Pinpoint the cell where the given text exists, returning its (X, Y) midpoint coordinate. 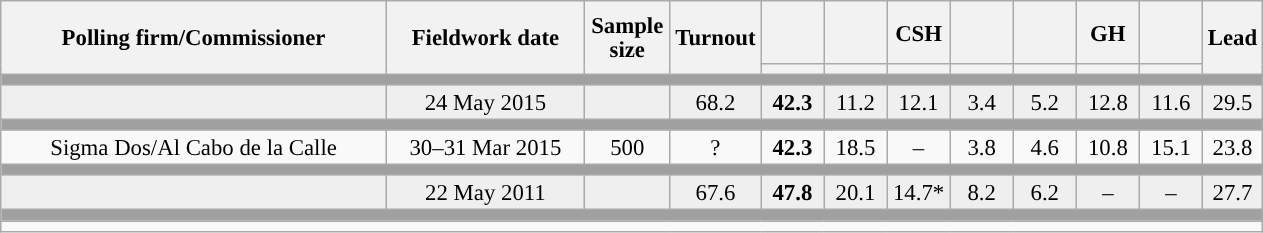
22 May 2011 (485, 194)
11.6 (1170, 102)
11.2 (856, 102)
3.4 (982, 102)
? (716, 148)
18.5 (856, 148)
GH (1108, 32)
67.6 (716, 194)
CSH (918, 32)
500 (627, 148)
3.8 (982, 148)
27.7 (1232, 194)
Turnout (716, 38)
10.8 (1108, 148)
Sigma Dos/Al Cabo de la Calle (194, 148)
Fieldwork date (485, 38)
20.1 (856, 194)
68.2 (716, 102)
12.1 (918, 102)
8.2 (982, 194)
15.1 (1170, 148)
6.2 (1044, 194)
Lead (1232, 38)
Polling firm/Commissioner (194, 38)
4.6 (1044, 148)
5.2 (1044, 102)
23.8 (1232, 148)
30–31 Mar 2015 (485, 148)
12.8 (1108, 102)
24 May 2015 (485, 102)
Sample size (627, 38)
47.8 (792, 194)
14.7* (918, 194)
29.5 (1232, 102)
